From the cell containing the given text, extract its center point as [X, Y] coordinate. 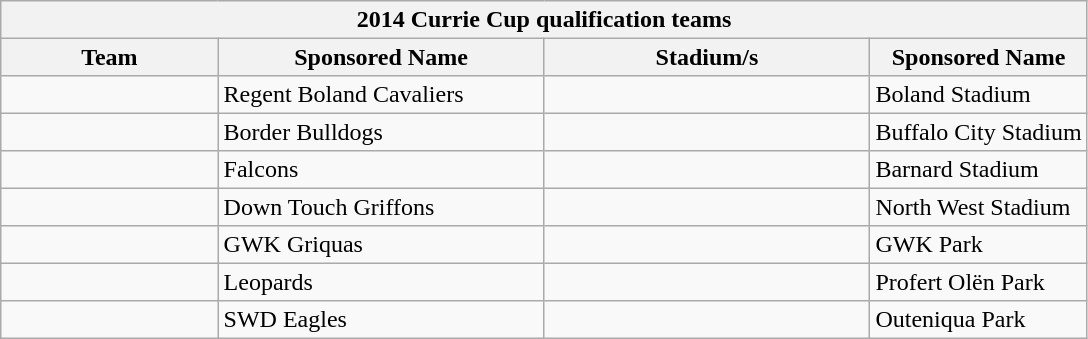
Stadium/s [707, 56]
North West Stadium [978, 206]
Buffalo City Stadium [978, 132]
GWK Park [978, 244]
Team [110, 56]
2014 Currie Cup qualification teams [544, 20]
Barnard Stadium [978, 170]
Down Touch Griffons [381, 206]
SWD Eagles [381, 318]
GWK Griquas [381, 244]
Outeniqua Park [978, 318]
Regent Boland Cavaliers [381, 94]
Leopards [381, 282]
Border Bulldogs [381, 132]
Falcons [381, 170]
Boland Stadium [978, 94]
Profert Olën Park [978, 282]
